Scan for the cell matching the given text and deliver its (x, y) coordinate at center. 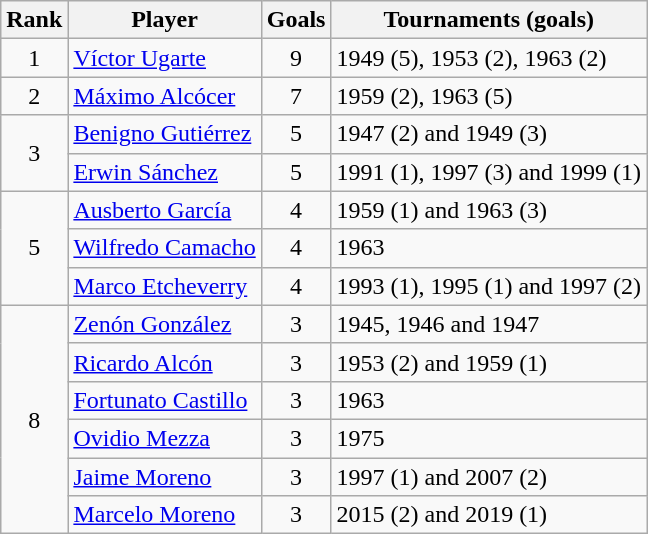
Player (164, 20)
1959 (1) and 1963 (3) (489, 210)
1947 (2) and 1949 (3) (489, 134)
1997 (1) and 2007 (2) (489, 477)
9 (296, 58)
Máximo Alcócer (164, 96)
Ovidio Mezza (164, 438)
Tournaments (goals) (489, 20)
Wilfredo Camacho (164, 248)
Benigno Gutiérrez (164, 134)
Jaime Moreno (164, 477)
Víctor Ugarte (164, 58)
Ricardo Alcón (164, 362)
7 (296, 96)
1993 (1), 1995 (1) and 1997 (2) (489, 286)
Marco Etcheverry (164, 286)
Ausberto García (164, 210)
Zenón González (164, 324)
Goals (296, 20)
Rank (34, 20)
8 (34, 419)
Erwin Sánchez (164, 172)
1953 (2) and 1959 (1) (489, 362)
2015 (2) and 2019 (1) (489, 515)
2 (34, 96)
1945, 1946 and 1947 (489, 324)
1 (34, 58)
1959 (2), 1963 (5) (489, 96)
Marcelo Moreno (164, 515)
1949 (5), 1953 (2), 1963 (2) (489, 58)
Fortunato Castillo (164, 400)
1975 (489, 438)
1991 (1), 1997 (3) and 1999 (1) (489, 172)
